Identify which cell holds the provided text, then report its [x, y] central coordinate. 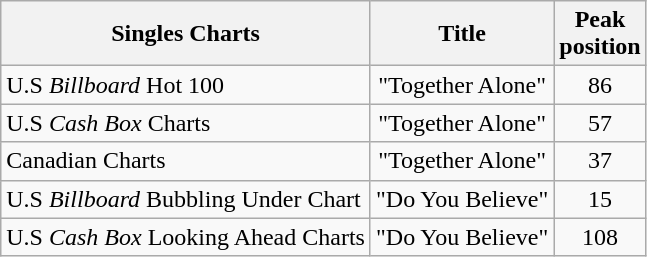
U.S Billboard Bubbling Under Chart [186, 199]
U.S Cash Box Looking Ahead Charts [186, 237]
37 [600, 161]
U.S Billboard Hot 100 [186, 85]
86 [600, 85]
15 [600, 199]
57 [600, 123]
Title [462, 34]
Peakposition [600, 34]
U.S Cash Box Charts [186, 123]
Singles Charts [186, 34]
108 [600, 237]
Canadian Charts [186, 161]
